Extract the [X, Y] coordinate from the center of the cell holding the provided text.  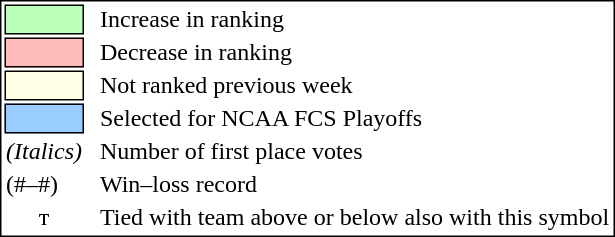
Selected for NCAA FCS Playoffs [354, 119]
Decrease in ranking [354, 53]
т [44, 217]
Win–loss record [354, 185]
Tied with team above or below also with this symbol [354, 217]
(Italics) [44, 151]
Number of first place votes [354, 151]
Not ranked previous week [354, 85]
(#–#) [44, 185]
Increase in ranking [354, 19]
